Capture the cell that displays the provided text and extract its [x, y] central coordinate. 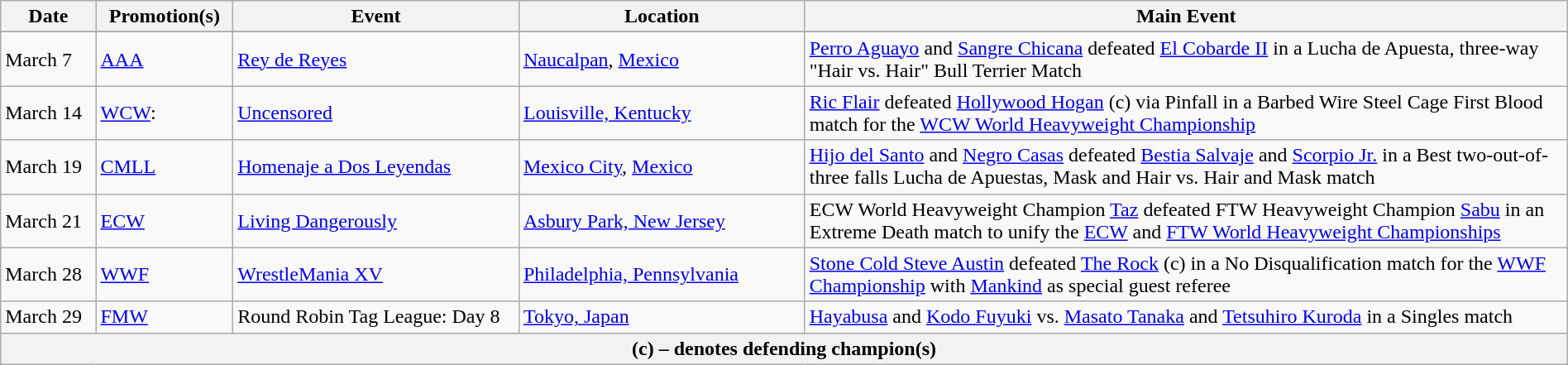
March 28 [48, 275]
FMW [165, 317]
Perro Aguayo and Sangre Chicana defeated El Cobarde II in a Lucha de Apuesta, three-way "Hair vs. Hair" Bull Terrier Match [1186, 60]
Hayabusa and Kodo Fuyuki vs. Masato Tanaka and Tetsuhiro Kuroda in a Singles match [1186, 317]
Promotion(s) [165, 17]
Location [662, 17]
Tokyo, Japan [662, 317]
Asbury Park, New Jersey [662, 220]
Uncensored [376, 113]
Main Event [1186, 17]
Stone Cold Steve Austin defeated The Rock (c) in a No Disqualification match for the WWF Championship with Mankind as special guest referee [1186, 275]
Event [376, 17]
March 7 [48, 60]
(c) – denotes defending champion(s) [784, 348]
Philadelphia, Pennsylvania [662, 275]
Date [48, 17]
AAA [165, 60]
March 19 [48, 167]
Round Robin Tag League: Day 8 [376, 317]
WWF [165, 275]
Mexico City, Mexico [662, 167]
Living Dangerously [376, 220]
March 29 [48, 317]
Ric Flair defeated Hollywood Hogan (c) via Pinfall in a Barbed Wire Steel Cage First Blood match for the WCW World Heavyweight Championship [1186, 113]
March 21 [48, 220]
Naucalpan, Mexico [662, 60]
CMLL [165, 167]
Homenaje a Dos Leyendas [376, 167]
Louisville, Kentucky [662, 113]
WCW: [165, 113]
March 14 [48, 113]
Rey de Reyes [376, 60]
ECW [165, 220]
WrestleMania XV [376, 275]
